Identify which cell holds the provided text, then report its [x, y] central coordinate. 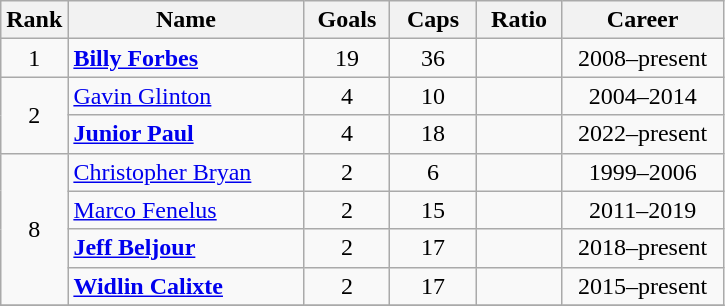
1999–2006 [642, 172]
Goals [347, 20]
Junior Paul [186, 134]
2004–2014 [642, 96]
Christopher Bryan [186, 172]
Widlin Calixte [186, 286]
Career [642, 20]
2022–present [642, 134]
2015–present [642, 286]
2018–present [642, 248]
2008–present [642, 58]
1 [34, 58]
18 [433, 134]
Name [186, 20]
15 [433, 210]
Ratio [519, 20]
6 [433, 172]
Jeff Beljour [186, 248]
8 [34, 229]
36 [433, 58]
2011–2019 [642, 210]
19 [347, 58]
Rank [34, 20]
Marco Fenelus [186, 210]
Gavin Glinton [186, 96]
Caps [433, 20]
10 [433, 96]
Billy Forbes [186, 58]
